Capture the cell that displays the provided text and extract its (X, Y) central coordinate. 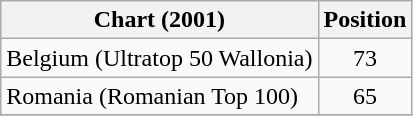
65 (365, 96)
73 (365, 58)
Position (365, 20)
Romania (Romanian Top 100) (160, 96)
Belgium (Ultratop 50 Wallonia) (160, 58)
Chart (2001) (160, 20)
